Locate the cell with the specified text and output its (X, Y) center coordinate. 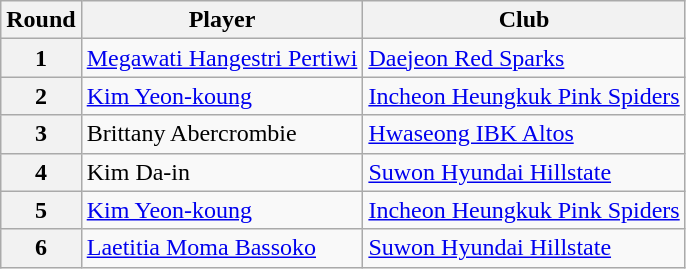
Player (222, 20)
3 (41, 134)
Daejeon Red Sparks (524, 58)
6 (41, 248)
4 (41, 172)
Club (524, 20)
5 (41, 210)
Hwaseong IBK Altos (524, 134)
Brittany Abercrombie (222, 134)
Megawati Hangestri Pertiwi (222, 58)
Kim Da-in (222, 172)
Round (41, 20)
Laetitia Moma Bassoko (222, 248)
2 (41, 96)
1 (41, 58)
